Extract the [X, Y] coordinate from the center of the cell holding the provided text.  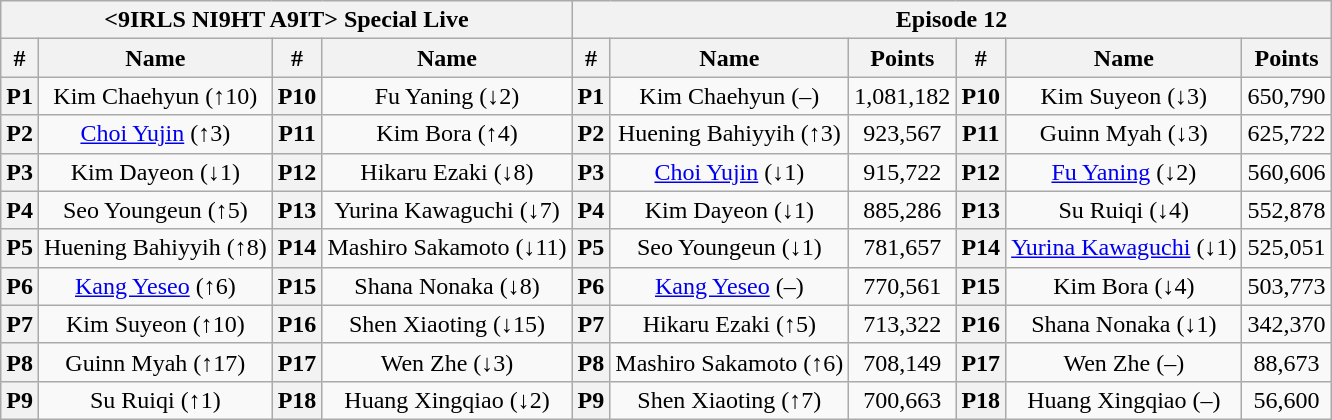
700,663 [902, 400]
Huang Xingqiao (–) [1124, 400]
Huening Bahiyyih (↑3) [730, 134]
503,773 [1286, 286]
Hikaru Ezaki (↑5) [730, 324]
Choi Yujin (↓1) [730, 172]
Huening Bahiyyih (↑8) [155, 248]
Wen Zhe (↓3) [447, 362]
Kim Chaehyun (–) [730, 96]
Shen Xiaoting (↓15) [447, 324]
Seo Youngeun (↑5) [155, 210]
Yurina Kawaguchi (↓1) [1124, 248]
Kim Bora (↓4) [1124, 286]
Kang Yeseo (↑6) [155, 286]
Shana Nonaka (↓1) [1124, 324]
Kim Suyeon (↓3) [1124, 96]
552,878 [1286, 210]
525,051 [1286, 248]
885,286 [902, 210]
Yurina Kawaguchi (↓7) [447, 210]
Su Ruiqi (↑1) [155, 400]
88,673 [1286, 362]
Kang Yeseo (–) [730, 286]
Wen Zhe (–) [1124, 362]
Seo Youngeun (↓1) [730, 248]
1,081,182 [902, 96]
Kim Suyeon (↑10) [155, 324]
Guinn Myah (↓3) [1124, 134]
Shen Xiaoting (↑7) [730, 400]
Guinn Myah (↑17) [155, 362]
770,561 [902, 286]
Mashiro Sakamoto (↓11) [447, 248]
781,657 [902, 248]
Mashiro Sakamoto (↑6) [730, 362]
625,722 [1286, 134]
<9IRLS NI9HT A9IT> Special Live [286, 20]
Su Ruiqi (↓4) [1124, 210]
56,600 [1286, 400]
Kim Chaehyun (↑10) [155, 96]
650,790 [1286, 96]
Shana Nonaka (↓8) [447, 286]
Huang Xingqiao (↓2) [447, 400]
Kim Bora (↑4) [447, 134]
923,567 [902, 134]
915,722 [902, 172]
342,370 [1286, 324]
Hikaru Ezaki (↓8) [447, 172]
708,149 [902, 362]
560,606 [1286, 172]
Choi Yujin (↑3) [155, 134]
Episode 12 [952, 20]
713,322 [902, 324]
